Locate the cell with the specified text and output its (X, Y) center coordinate. 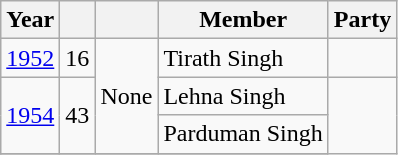
1954 (30, 115)
Lehna Singh (243, 96)
43 (78, 115)
None (126, 96)
16 (78, 58)
Party (362, 20)
1952 (30, 58)
Tirath Singh (243, 58)
Year (30, 20)
Member (243, 20)
Parduman Singh (243, 134)
